Scan for the cell matching the given text and deliver its (x, y) coordinate at center. 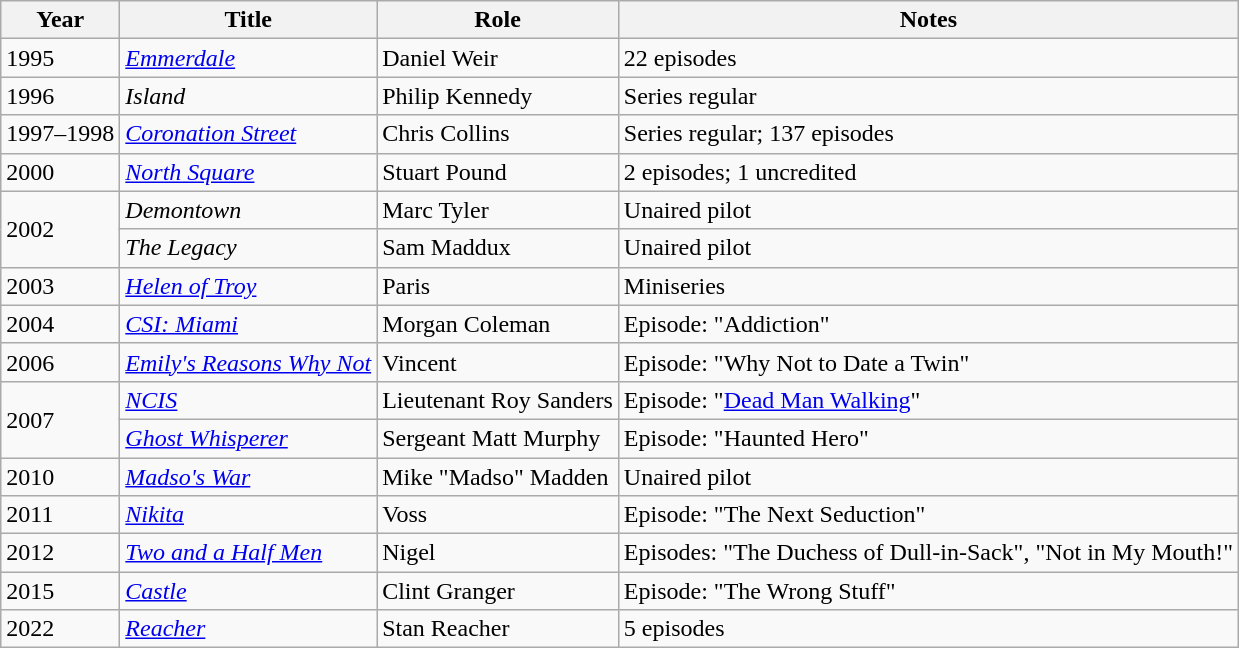
Nigel (498, 553)
Madso's War (248, 477)
Mike "Madso" Madden (498, 477)
Paris (498, 286)
Marc Tyler (498, 210)
Role (498, 20)
Sam Maddux (498, 248)
5 episodes (928, 629)
Notes (928, 20)
Voss (498, 515)
Castle (248, 591)
22 episodes (928, 58)
1996 (60, 96)
Episode: "The Next Seduction" (928, 515)
2007 (60, 419)
Year (60, 20)
Ghost Whisperer (248, 438)
2015 (60, 591)
Helen of Troy (248, 286)
Emily's Reasons Why Not (248, 362)
Coronation Street (248, 134)
Stuart Pound (498, 172)
Series regular (928, 96)
The Legacy (248, 248)
2 episodes; 1 uncredited (928, 172)
Clint Granger (498, 591)
2003 (60, 286)
Episode: "Addiction" (928, 324)
2004 (60, 324)
Emmerdale (248, 58)
North Square (248, 172)
Nikita (248, 515)
Island (248, 96)
1997–1998 (60, 134)
2000 (60, 172)
Morgan Coleman (498, 324)
1995 (60, 58)
2022 (60, 629)
Episode: "The Wrong Stuff" (928, 591)
Sergeant Matt Murphy (498, 438)
Episode: "Haunted Hero" (928, 438)
Philip Kennedy (498, 96)
2006 (60, 362)
Daniel Weir (498, 58)
Lieutenant Roy Sanders (498, 400)
Demontown (248, 210)
NCIS (248, 400)
Episode: "Why Not to Date a Twin" (928, 362)
Chris Collins (498, 134)
CSI: Miami (248, 324)
Reacher (248, 629)
Series regular; 137 episodes (928, 134)
2011 (60, 515)
Two and a Half Men (248, 553)
2010 (60, 477)
Miniseries (928, 286)
Episodes: "The Duchess of Dull-in-Sack", "Not in My Mouth!" (928, 553)
Title (248, 20)
2012 (60, 553)
2002 (60, 229)
Vincent (498, 362)
Stan Reacher (498, 629)
Episode: "Dead Man Walking" (928, 400)
